From the cell containing the given text, extract its center point as [X, Y] coordinate. 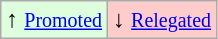
↓ Relegated [162, 20]
↑ Promoted [54, 20]
